Output the (X, Y) coordinate of the center of the cell containing the given text.  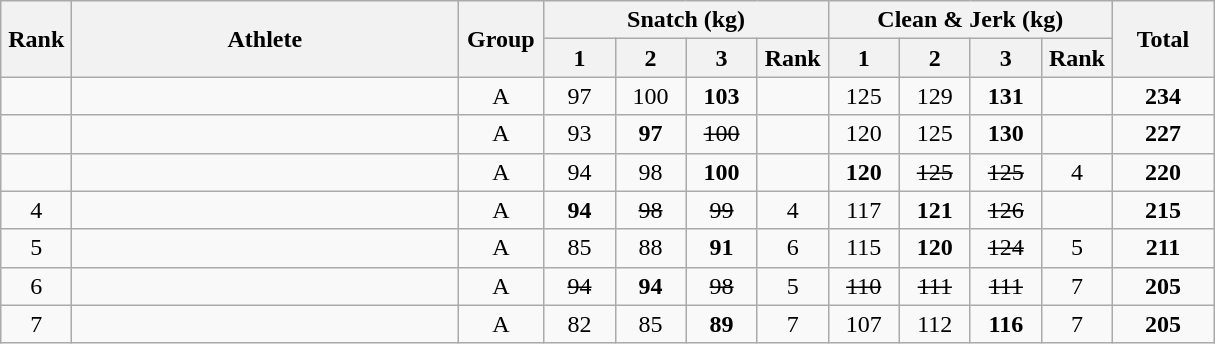
126 (1006, 210)
116 (1006, 324)
89 (722, 324)
Snatch (kg) (686, 20)
93 (580, 134)
121 (934, 210)
103 (722, 96)
Group (501, 39)
99 (722, 210)
Athlete (265, 39)
129 (934, 96)
115 (864, 248)
88 (650, 248)
227 (1162, 134)
107 (864, 324)
130 (1006, 134)
215 (1162, 210)
Clean & Jerk (kg) (970, 20)
91 (722, 248)
Total (1162, 39)
82 (580, 324)
234 (1162, 96)
112 (934, 324)
211 (1162, 248)
220 (1162, 172)
117 (864, 210)
110 (864, 286)
124 (1006, 248)
131 (1006, 96)
